Extract the (x, y) coordinate from the center of the cell holding the provided text.  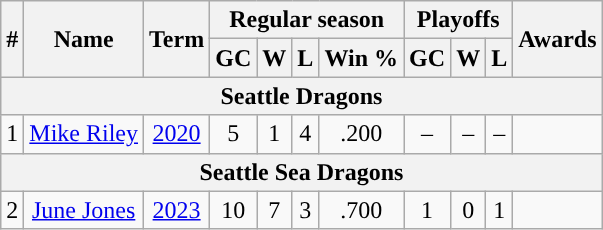
2020 (177, 134)
3 (306, 210)
Regular season (307, 20)
Term (177, 39)
5 (234, 134)
2023 (177, 210)
# (12, 39)
2 (12, 210)
10 (234, 210)
7 (274, 210)
0 (468, 210)
Name (84, 39)
Mike Riley (84, 134)
June Jones (84, 210)
Playoffs (458, 20)
Awards (558, 39)
4 (306, 134)
Seattle Dragons (302, 96)
.700 (362, 210)
.200 (362, 134)
Win % (362, 58)
Seattle Sea Dragons (302, 172)
